Determine the [X, Y] coordinate at the center of the cell enclosing the given text.  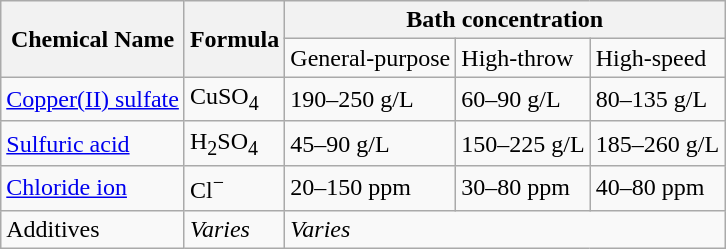
Cl− [234, 188]
150–225 g/L [523, 143]
20–150 ppm [370, 188]
185–260 g/L [657, 143]
Chloride ion [93, 188]
30–80 ppm [523, 188]
190–250 g/L [370, 99]
60–90 g/L [523, 99]
Sulfuric acid [93, 143]
High-speed [657, 58]
80–135 g/L [657, 99]
40–80 ppm [657, 188]
Copper(II) sulfate [93, 99]
CuSO4 [234, 99]
High-throw [523, 58]
H2SO4 [234, 143]
Formula [234, 39]
General-purpose [370, 58]
Additives [93, 229]
Bath concentration [505, 20]
Chemical Name [93, 39]
45–90 g/L [370, 143]
